Determine the [X, Y] coordinate at the center of the cell enclosing the given text.  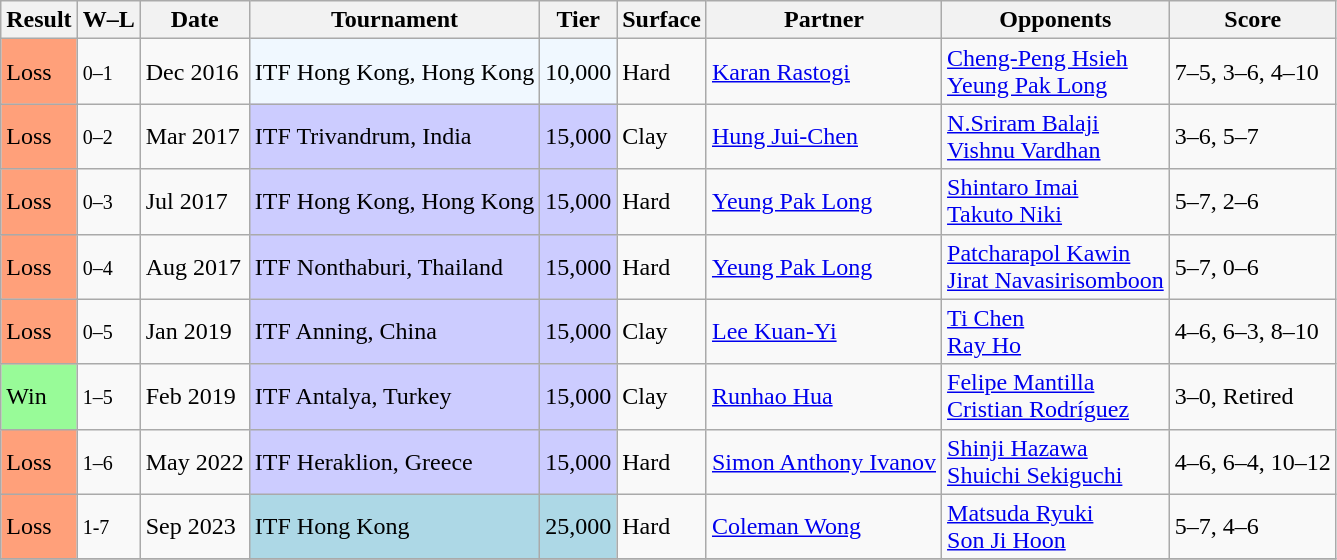
0–5 [108, 332]
Patcharapol Kawin Jirat Navasirisomboon [1056, 266]
4–6, 6–3, 8–10 [1252, 332]
Opponents [1056, 20]
N.Sriram Balaji Vishnu Vardhan [1056, 136]
5–7, 4–6 [1252, 526]
Felipe Mantilla Cristian Rodríguez [1056, 396]
Aug 2017 [194, 266]
3–0, Retired [1252, 396]
Surface [662, 20]
ITF Hong Kong [394, 526]
5–7, 2–6 [1252, 202]
1-7 [108, 526]
Result [39, 20]
10,000 [578, 72]
ITF Heraklion, Greece [394, 462]
Partner [824, 20]
Hung Jui-Chen [824, 136]
Shintaro Imai Takuto Niki [1056, 202]
0–2 [108, 136]
ITF Nonthaburi, Thailand [394, 266]
Runhao Hua [824, 396]
Tournament [394, 20]
ITF Anning, China [394, 332]
1–6 [108, 462]
Simon Anthony Ivanov [824, 462]
Win [39, 396]
W–L [108, 20]
Date [194, 20]
Karan Rastogi [824, 72]
Jan 2019 [194, 332]
Ti Chen Ray Ho [1056, 332]
Matsuda Ryuki Son Ji Hoon [1056, 526]
May 2022 [194, 462]
1–5 [108, 396]
0–3 [108, 202]
4–6, 6–4, 10–12 [1252, 462]
0–1 [108, 72]
Coleman Wong [824, 526]
3–6, 5–7 [1252, 136]
Cheng-Peng Hsieh Yeung Pak Long [1056, 72]
7–5, 3–6, 4–10 [1252, 72]
25,000 [578, 526]
0–4 [108, 266]
ITF Antalya, Turkey [394, 396]
5–7, 0–6 [1252, 266]
Lee Kuan-Yi [824, 332]
Sep 2023 [194, 526]
Shinji Hazawa Shuichi Sekiguchi [1056, 462]
Mar 2017 [194, 136]
Tier [578, 20]
Feb 2019 [194, 396]
Jul 2017 [194, 202]
ITF Trivandrum, India [394, 136]
Score [1252, 20]
Dec 2016 [194, 72]
